Identify which cell holds the provided text, then report its [X, Y] central coordinate. 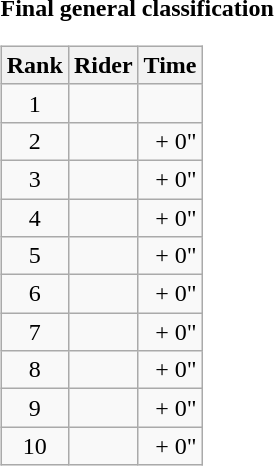
4 [34, 217]
2 [34, 141]
8 [34, 370]
Rank [34, 65]
3 [34, 179]
1 [34, 103]
Rider [103, 65]
5 [34, 256]
7 [34, 332]
Time [170, 65]
9 [34, 408]
6 [34, 294]
10 [34, 446]
